Return [x, y] of the center of cell containing provided text 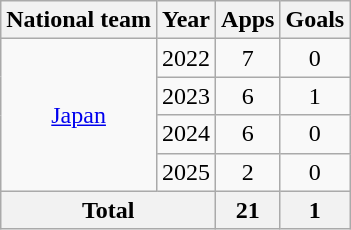
2024 [186, 134]
Apps [248, 20]
National team [79, 20]
Japan [79, 115]
2025 [186, 172]
2022 [186, 58]
21 [248, 210]
2023 [186, 96]
7 [248, 58]
Goals [315, 20]
Year [186, 20]
Total [108, 210]
2 [248, 172]
